Provide the [X, Y] coordinate of the cell's center where the given text is located.  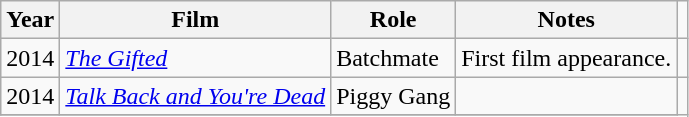
Talk Back and You're Dead [196, 96]
Batchmate [394, 58]
The Gifted [196, 58]
Piggy Gang [394, 96]
Role [394, 20]
Notes [566, 20]
Year [30, 20]
First film appearance. [566, 58]
Film [196, 20]
